Return the [x, y] coordinate for the center point of the cell that contains the specified text.  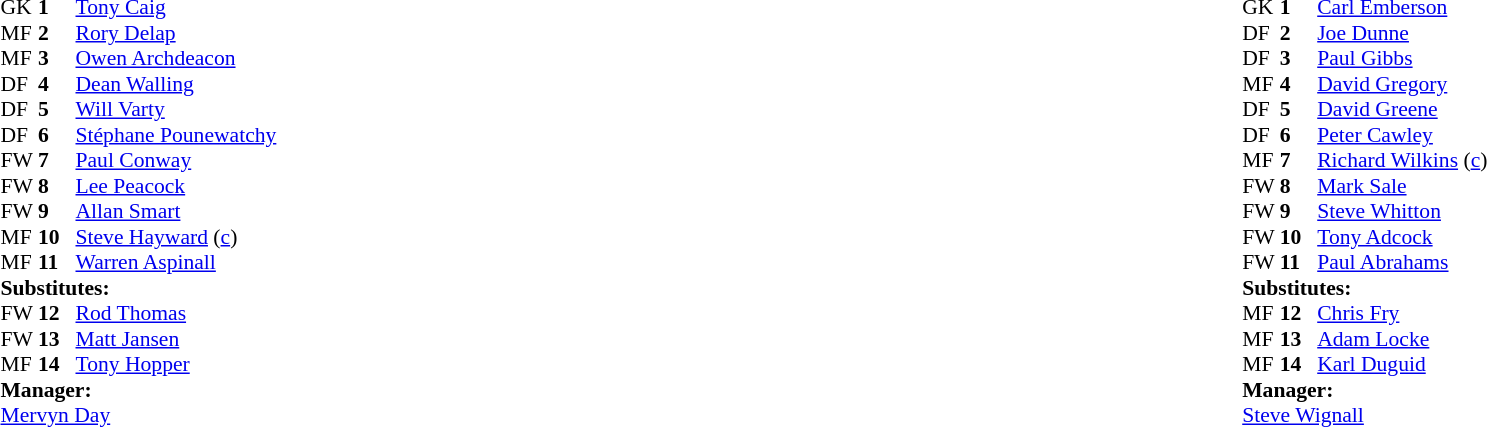
Owen Archdeacon [176, 59]
Steve Hayward (c) [176, 237]
Tony Hopper [176, 365]
Rod Thomas [176, 313]
David Greene [1402, 109]
Rory Delap [176, 33]
Matt Jansen [176, 339]
Peter Cawley [1402, 135]
Paul Conway [176, 161]
Karl Duguid [1402, 365]
Stéphane Pounewatchy [176, 135]
Lee Peacock [176, 186]
Chris Fry [1402, 313]
Mark Sale [1402, 186]
Warren Aspinall [176, 263]
Joe Dunne [1402, 33]
Richard Wilkins (c) [1402, 161]
David Gregory [1402, 84]
Allan Smart [176, 211]
Paul Abrahams [1402, 263]
Tony Adcock [1402, 237]
Will Varty [176, 109]
Steve Whitton [1402, 211]
Adam Locke [1402, 339]
Dean Walling [176, 84]
Paul Gibbs [1402, 59]
